Locate the cell with the specified text and output its [x, y] center coordinate. 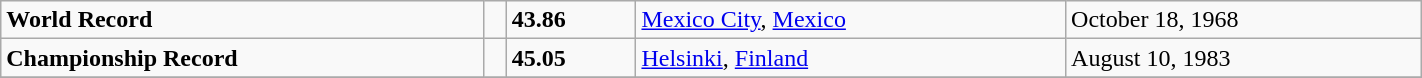
October 18, 1968 [1244, 20]
45.05 [571, 58]
World Record [242, 20]
August 10, 1983 [1244, 58]
43.86 [571, 20]
Championship Record [242, 58]
Helsinki, Finland [851, 58]
Mexico City, Mexico [851, 20]
